Extract the [x, y] coordinate from the center of the cell holding the provided text.  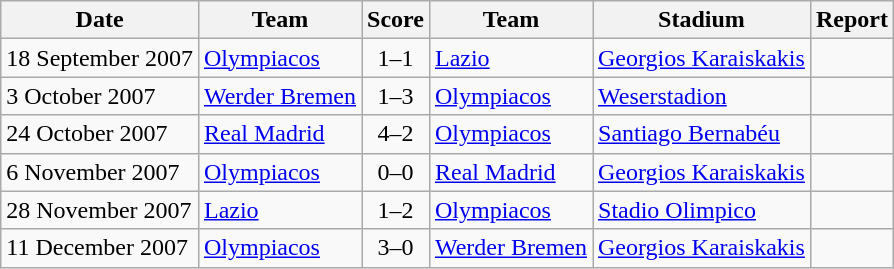
Stadio Olimpico [701, 210]
11 December 2007 [100, 248]
4–2 [396, 134]
Santiago Bernabéu [701, 134]
Report [852, 20]
28 November 2007 [100, 210]
3–0 [396, 248]
1–2 [396, 210]
3 October 2007 [100, 96]
Weserstadion [701, 96]
1–1 [396, 58]
Score [396, 20]
Stadium [701, 20]
0–0 [396, 172]
6 November 2007 [100, 172]
18 September 2007 [100, 58]
24 October 2007 [100, 134]
1–3 [396, 96]
Date [100, 20]
